Provide the [X, Y] coordinate of the cell's center where the given text is located.  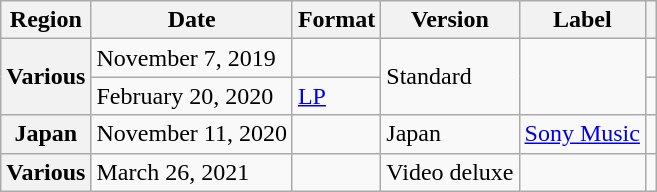
LP [336, 96]
Region [46, 20]
March 26, 2021 [192, 172]
Date [192, 20]
February 20, 2020 [192, 96]
Video deluxe [450, 172]
Standard [450, 77]
Format [336, 20]
November 11, 2020 [192, 134]
Label [582, 20]
Version [450, 20]
November 7, 2019 [192, 58]
Sony Music [582, 134]
